Output the (x, y) coordinate of the center of the cell containing the given text.  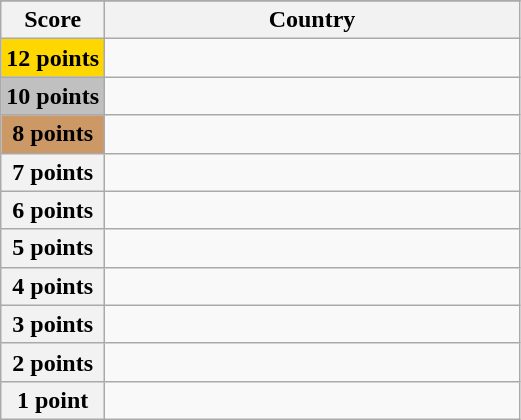
5 points (53, 248)
4 points (53, 286)
2 points (53, 362)
Country (312, 20)
Score (53, 20)
12 points (53, 58)
1 point (53, 400)
3 points (53, 324)
7 points (53, 172)
6 points (53, 210)
8 points (53, 134)
10 points (53, 96)
